Return the [x, y] coordinate for the center point of the cell that contains the specified text.  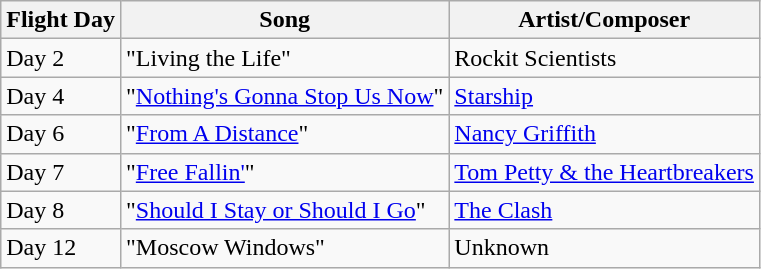
"Free Fallin'" [284, 172]
The Clash [604, 210]
Day 7 [61, 172]
Flight Day [61, 20]
Starship [604, 96]
Day 12 [61, 248]
Unknown [604, 248]
Day 8 [61, 210]
"From A Distance" [284, 134]
"Nothing's Gonna Stop Us Now" [284, 96]
Day 4 [61, 96]
"Living the Life" [284, 58]
"Moscow Windows" [284, 248]
Artist/Composer [604, 20]
Day 6 [61, 134]
Rockit Scientists [604, 58]
Song [284, 20]
Tom Petty & the Heartbreakers [604, 172]
Nancy Griffith [604, 134]
Day 2 [61, 58]
"Should I Stay or Should I Go" [284, 210]
